Provide the [x, y] coordinate of the cell's center where the given text is located.  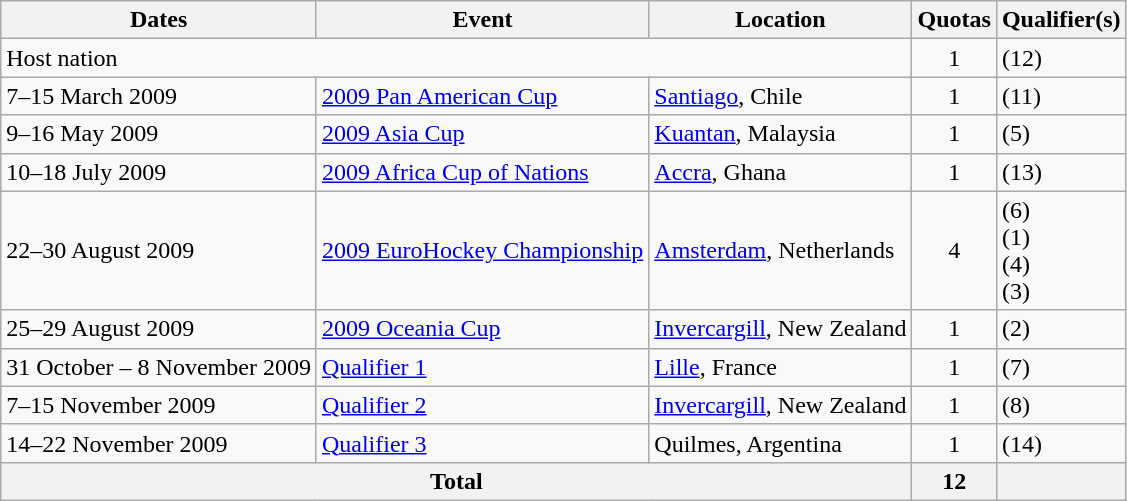
Qualifier(s) [1061, 20]
Qualifier 2 [482, 405]
(11) [1061, 96]
2009 Asia Cup [482, 134]
Quotas [954, 20]
31 October – 8 November 2009 [159, 367]
22–30 August 2009 [159, 250]
25–29 August 2009 [159, 329]
Quilmes, Argentina [780, 443]
14–22 November 2009 [159, 443]
2009 Pan American Cup [482, 96]
9–16 May 2009 [159, 134]
(6) (1) (4) (3) [1061, 250]
(12) [1061, 58]
Event [482, 20]
Santiago, Chile [780, 96]
7–15 November 2009 [159, 405]
2009 EuroHockey Championship [482, 250]
Qualifier 1 [482, 367]
Kuantan, Malaysia [780, 134]
(13) [1061, 172]
(14) [1061, 443]
4 [954, 250]
10–18 July 2009 [159, 172]
Accra, Ghana [780, 172]
Total [456, 481]
Location [780, 20]
Amsterdam, Netherlands [780, 250]
(2) [1061, 329]
(5) [1061, 134]
7–15 March 2009 [159, 96]
12 [954, 481]
Qualifier 3 [482, 443]
(8) [1061, 405]
2009 Oceania Cup [482, 329]
Dates [159, 20]
2009 Africa Cup of Nations [482, 172]
(7) [1061, 367]
Lille, France [780, 367]
Host nation [456, 58]
